From the cell containing the given text, extract its center point as (X, Y) coordinate. 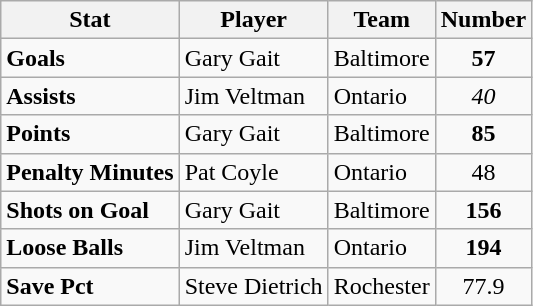
Pat Coyle (254, 172)
156 (483, 210)
Stat (90, 20)
Number (483, 20)
194 (483, 248)
Shots on Goal (90, 210)
40 (483, 96)
57 (483, 58)
48 (483, 172)
77.9 (483, 286)
Loose Balls (90, 248)
Penalty Minutes (90, 172)
Team (382, 20)
Points (90, 134)
Player (254, 20)
Goals (90, 58)
Save Pct (90, 286)
Steve Dietrich (254, 286)
Rochester (382, 286)
85 (483, 134)
Assists (90, 96)
